Find where the given text appears and provide that cell's center as [x, y] coordinate. 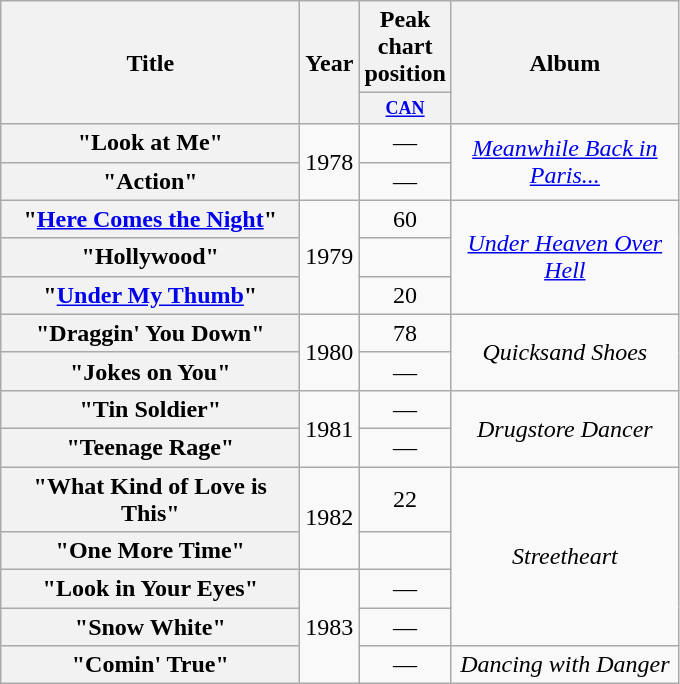
1979 [330, 257]
"Draggin' You Down" [150, 333]
"Snow White" [150, 627]
"Jokes on You" [150, 371]
Streetheart [564, 556]
"Look in Your Eyes" [150, 589]
Album [564, 62]
"One More Time" [150, 551]
Meanwhile Back in Paris... [564, 162]
"Action" [150, 181]
22 [405, 500]
"Hollywood" [150, 257]
"Here Comes the Night" [150, 219]
Dancing with Danger [564, 665]
1983 [330, 627]
Quicksand Shoes [564, 352]
Year [330, 62]
CAN [405, 108]
"Under My Thumb" [150, 295]
Under Heaven Over Hell [564, 257]
1978 [330, 162]
"Teenage Rage" [150, 447]
1982 [330, 518]
78 [405, 333]
60 [405, 219]
"Tin Soldier" [150, 409]
"Comin' True" [150, 665]
1980 [330, 352]
Peak chart position [405, 47]
Drugstore Dancer [564, 428]
"Look at Me" [150, 143]
1981 [330, 428]
Title [150, 62]
20 [405, 295]
"What Kind of Love is This" [150, 500]
